Find where the given text appears and provide that cell's center as [X, Y] coordinate. 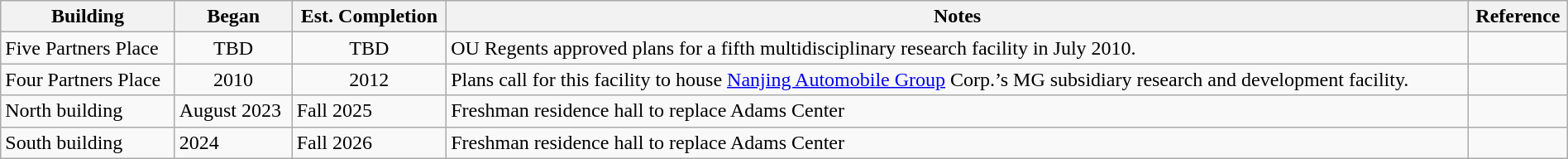
2024 [233, 142]
2012 [369, 79]
North building [88, 111]
August 2023 [233, 111]
South building [88, 142]
Began [233, 17]
Reference [1518, 17]
Est. Completion [369, 17]
OU Regents approved plans for a fifth multidisciplinary research facility in July 2010. [958, 48]
Fall 2026 [369, 142]
Four Partners Place [88, 79]
2010 [233, 79]
Fall 2025 [369, 111]
Five Partners Place [88, 48]
Notes [958, 17]
Plans call for this facility to house Nanjing Automobile Group Corp.’s MG subsidiary research and development facility. [958, 79]
Building [88, 17]
